Locate the cell with the specified text and output its [x, y] center coordinate. 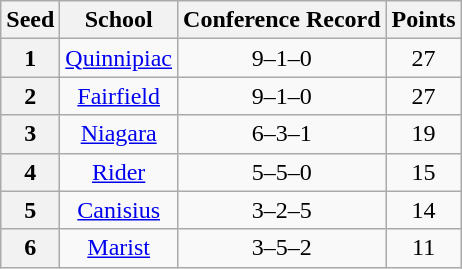
3–5–2 [282, 248]
1 [30, 58]
Seed [30, 20]
2 [30, 96]
6 [30, 248]
Marist [119, 248]
Fairfield [119, 96]
4 [30, 172]
Points [424, 20]
Quinnipiac [119, 58]
19 [424, 134]
14 [424, 210]
3–2–5 [282, 210]
5–5–0 [282, 172]
6–3–1 [282, 134]
5 [30, 210]
Rider [119, 172]
School [119, 20]
Canisius [119, 210]
Conference Record [282, 20]
Niagara [119, 134]
15 [424, 172]
11 [424, 248]
3 [30, 134]
